Detect which cell encompasses the target text, then output its [X, Y] center coordinate. 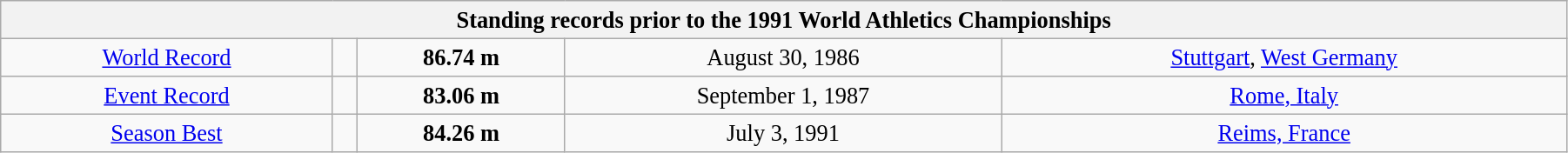
Reims, France [1284, 133]
Standing records prior to the 1991 World Athletics Championships [784, 19]
World Record [167, 57]
Season Best [167, 133]
July 3, 1991 [783, 133]
86.74 m [461, 57]
Stuttgart, West Germany [1284, 57]
83.06 m [461, 95]
August 30, 1986 [783, 57]
Rome, Italy [1284, 95]
September 1, 1987 [783, 95]
84.26 m [461, 133]
Event Record [167, 95]
